Pinpoint the cell where the given text exists, returning its (X, Y) midpoint coordinate. 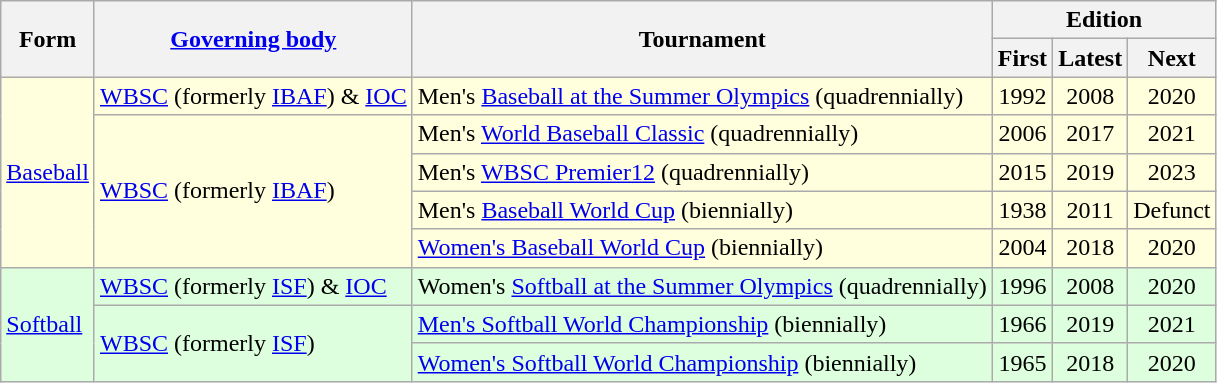
WBSC (formerly ISF) (253, 343)
Women's Softball at the Summer Olympics (quadrennially) (702, 286)
Men's Baseball at the Summer Olympics (quadrennially) (702, 96)
Men's WBSC Premier12 (quadrennially) (702, 172)
Softball (48, 324)
Women's Softball World Championship (biennially) (702, 362)
Latest (1090, 58)
2004 (1022, 248)
Women's Baseball World Cup (biennially) (702, 248)
1938 (1022, 210)
1966 (1022, 324)
1996 (1022, 286)
2006 (1022, 134)
Edition (1104, 20)
Men's World Baseball Classic (quadrennially) (702, 134)
WBSC (formerly IBAF) & IOC (253, 96)
WBSC (formerly IBAF) (253, 191)
2015 (1022, 172)
2017 (1090, 134)
Men's Softball World Championship (biennially) (702, 324)
Governing body (253, 39)
Next (1172, 58)
Baseball (48, 172)
Men's Baseball World Cup (biennially) (702, 210)
First (1022, 58)
Form (48, 39)
WBSC (formerly ISF) & IOC (253, 286)
2011 (1090, 210)
1992 (1022, 96)
Defunct (1172, 210)
2023 (1172, 172)
1965 (1022, 362)
Tournament (702, 39)
